Scan for the cell matching the given text and deliver its [x, y] coordinate at center. 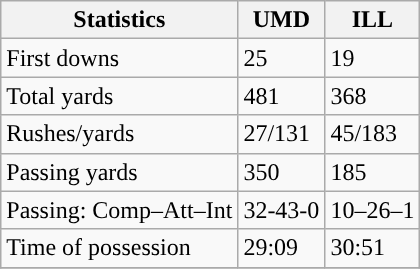
350 [282, 172]
481 [282, 96]
ILL [372, 20]
25 [282, 58]
29:09 [282, 248]
Passing: Comp–Att–Int [120, 210]
Rushes/yards [120, 134]
185 [372, 172]
Statistics [120, 20]
Passing yards [120, 172]
Time of possession [120, 248]
32-43-0 [282, 210]
368 [372, 96]
27/131 [282, 134]
10–26–1 [372, 210]
First downs [120, 58]
Total yards [120, 96]
30:51 [372, 248]
45/183 [372, 134]
19 [372, 58]
UMD [282, 20]
